Output the [X, Y] coordinate of the center of the cell containing the given text.  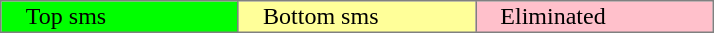
Bottom sms [356, 17]
Top sms [120, 17]
Eliminated [594, 17]
